Find where the given text appears and provide that cell's center as [x, y] coordinate. 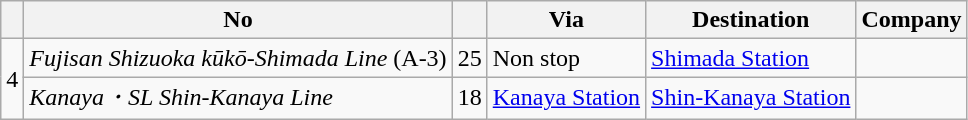
Destination [751, 20]
18 [470, 98]
Fujisan Shizuoka kūkō-Shimada Line (A-3) [238, 58]
Shin-Kanaya Station [751, 98]
25 [470, 58]
Kanaya Station [566, 98]
Kanaya・SL Shin-Kanaya Line [238, 98]
Non stop [566, 58]
Via [566, 20]
Shimada Station [751, 58]
No [238, 20]
4 [12, 80]
Company [912, 20]
